Search for the cell housing the specified text and yield its [X, Y] center coordinate. 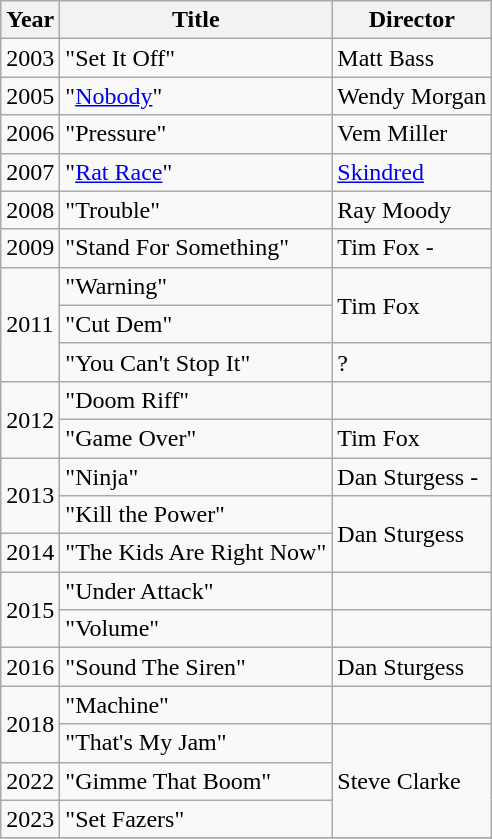
2007 [30, 172]
Tim Fox - [412, 248]
Director [412, 20]
Year [30, 20]
2006 [30, 134]
Wendy Morgan [412, 96]
2011 [30, 324]
"Ninja" [196, 477]
Title [196, 20]
"Sound The Siren" [196, 667]
2005 [30, 96]
Vem Miller [412, 134]
"Volume" [196, 629]
"Machine" [196, 705]
2008 [30, 210]
2012 [30, 419]
2015 [30, 610]
"Nobody" [196, 96]
"Set It Off" [196, 58]
"Warning" [196, 286]
2022 [30, 781]
"Gimme That Boom" [196, 781]
"The Kids Are Right Now" [196, 553]
? [412, 362]
"That's My Jam" [196, 743]
Dan Sturgess - [412, 477]
"Under Attack" [196, 591]
"Doom Riff" [196, 400]
2003 [30, 58]
2016 [30, 667]
2023 [30, 819]
"Kill the Power" [196, 515]
"Cut Dem" [196, 324]
2013 [30, 496]
2014 [30, 553]
Skindred [412, 172]
"Stand For Something" [196, 248]
"Pressure" [196, 134]
"Set Fazers" [196, 819]
"Game Over" [196, 438]
Ray Moody [412, 210]
"Rat Race" [196, 172]
Steve Clarke [412, 781]
"Trouble" [196, 210]
2018 [30, 724]
Matt Bass [412, 58]
"You Can't Stop It" [196, 362]
2009 [30, 248]
